For the text-containing cell, return its midpoint in [X, Y] coordinate format. 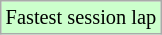
Fastest session lap [81, 17]
